Detect which cell encompasses the target text, then output its [X, Y] center coordinate. 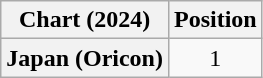
Japan (Oricon) [85, 58]
Chart (2024) [85, 20]
Position [215, 20]
1 [215, 58]
